Search for the cell housing the specified text and yield its [x, y] center coordinate. 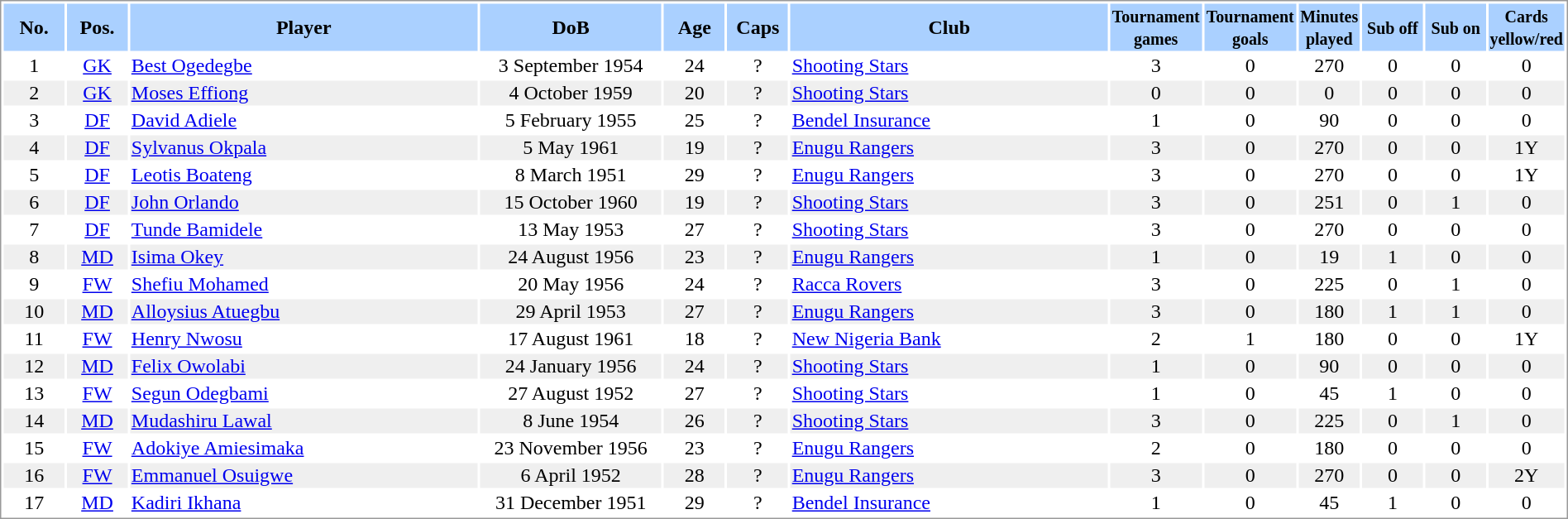
Emmanuel Osuigwe [304, 476]
20 [695, 94]
5 May 1961 [571, 148]
Leotis Boateng [304, 175]
Racca Rovers [949, 284]
No. [33, 26]
Age [695, 26]
251 [1329, 203]
27 August 1952 [571, 393]
Henry Nwosu [304, 339]
Adokiye Amiesimaka [304, 448]
Shefiu Mohamed [304, 284]
Segun Odegbami [304, 393]
8 March 1951 [571, 175]
3 September 1954 [571, 65]
13 May 1953 [571, 229]
14 [33, 421]
Felix Owolabi [304, 367]
12 [33, 367]
David Adiele [304, 120]
24 January 1956 [571, 367]
6 April 1952 [571, 476]
2Y [1527, 476]
29 April 1953 [571, 312]
Caps [758, 26]
Best Ogedegbe [304, 65]
Isima Okey [304, 257]
4 [33, 148]
Mudashiru Lawal [304, 421]
Player [304, 26]
25 [695, 120]
20 May 1956 [571, 284]
26 [695, 421]
Tunde Bamidele [304, 229]
9 [33, 284]
5 February 1955 [571, 120]
8 [33, 257]
Cardsyellow/red [1527, 26]
Sub off [1393, 26]
23 November 1956 [571, 448]
Alloysius Atuegbu [304, 312]
Club [949, 26]
Sub on [1456, 26]
7 [33, 229]
Moses Effiong [304, 94]
5 [33, 175]
17 August 1961 [571, 339]
16 [33, 476]
Minutesplayed [1329, 26]
10 [33, 312]
6 [33, 203]
New Nigeria Bank [949, 339]
Tournamentgames [1156, 26]
Tournamentgoals [1250, 26]
31 December 1951 [571, 502]
28 [695, 476]
17 [33, 502]
8 June 1954 [571, 421]
24 August 1956 [571, 257]
DoB [571, 26]
Pos. [98, 26]
15 October 1960 [571, 203]
Kadiri Ikhana [304, 502]
Sylvanus Okpala [304, 148]
11 [33, 339]
15 [33, 448]
13 [33, 393]
4 October 1959 [571, 94]
John Orlando [304, 203]
18 [695, 339]
